Provide the (X, Y) coordinate of the cell's center where the given text is located.  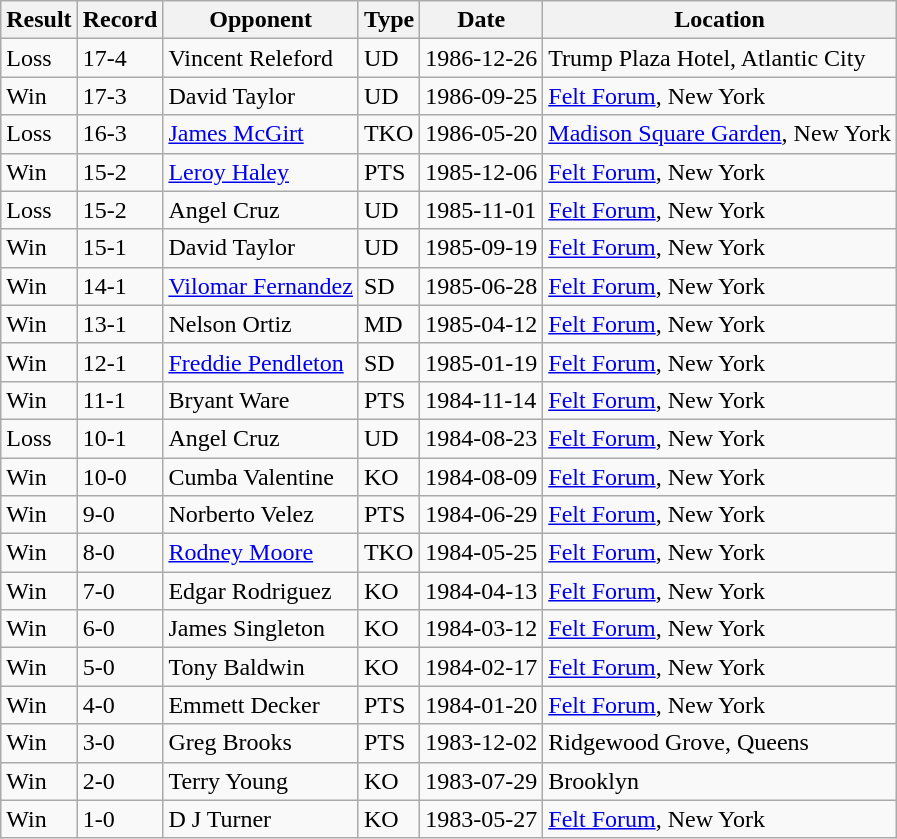
4-0 (120, 705)
Greg Brooks (261, 743)
1984-04-13 (482, 591)
Freddie Pendleton (261, 362)
6-0 (120, 629)
17-3 (120, 96)
1984-08-09 (482, 477)
MD (388, 324)
Rodney Moore (261, 553)
1985-12-06 (482, 172)
16-3 (120, 134)
1986-09-25 (482, 96)
1984-01-20 (482, 705)
Tony Baldwin (261, 667)
13-1 (120, 324)
7-0 (120, 591)
9-0 (120, 515)
Opponent (261, 20)
1985-01-19 (482, 362)
11-1 (120, 400)
Emmett Decker (261, 705)
1983-12-02 (482, 743)
Cumba Valentine (261, 477)
2-0 (120, 781)
15-1 (120, 248)
1985-06-28 (482, 286)
1984-08-23 (482, 438)
Result (39, 20)
1984-05-25 (482, 553)
James Singleton (261, 629)
1984-11-14 (482, 400)
17-4 (120, 58)
1985-04-12 (482, 324)
D J Turner (261, 819)
1-0 (120, 819)
12-1 (120, 362)
Trump Plaza Hotel, Atlantic City (720, 58)
Type (388, 20)
1985-11-01 (482, 210)
Madison Square Garden, New York (720, 134)
1984-03-12 (482, 629)
Brooklyn (720, 781)
5-0 (120, 667)
Ridgewood Grove, Queens (720, 743)
1984-02-17 (482, 667)
1983-05-27 (482, 819)
Terry Young (261, 781)
Norberto Velez (261, 515)
1985-09-19 (482, 248)
James McGirt (261, 134)
8-0 (120, 553)
10-0 (120, 477)
10-1 (120, 438)
1986-05-20 (482, 134)
Location (720, 20)
Date (482, 20)
Leroy Haley (261, 172)
3-0 (120, 743)
Record (120, 20)
1983-07-29 (482, 781)
Nelson Ortiz (261, 324)
1984-06-29 (482, 515)
Edgar Rodriguez (261, 591)
Bryant Ware (261, 400)
Vincent Releford (261, 58)
Vilomar Fernandez (261, 286)
14-1 (120, 286)
1986-12-26 (482, 58)
